Output the [X, Y] coordinate of the center of the cell containing the given text.  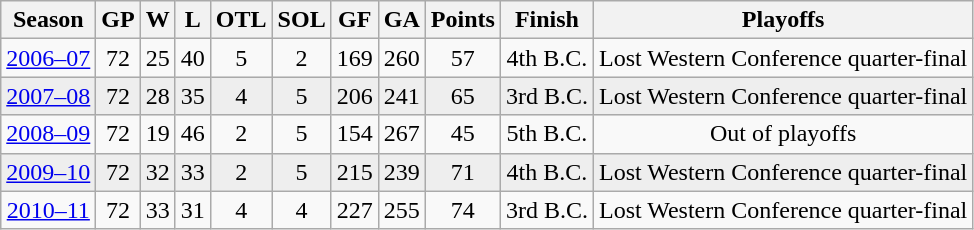
28 [158, 96]
71 [462, 172]
65 [462, 96]
46 [192, 134]
SOL [302, 20]
31 [192, 210]
L [192, 20]
260 [402, 58]
5th B.C. [546, 134]
169 [354, 58]
45 [462, 134]
2010–11 [48, 210]
2009–10 [48, 172]
154 [354, 134]
40 [192, 58]
2006–07 [48, 58]
W [158, 20]
Playoffs [782, 20]
215 [354, 172]
255 [402, 210]
74 [462, 210]
19 [158, 134]
GP [118, 20]
25 [158, 58]
2008–09 [48, 134]
Season [48, 20]
GF [354, 20]
239 [402, 172]
267 [402, 134]
227 [354, 210]
206 [354, 96]
57 [462, 58]
Points [462, 20]
Finish [546, 20]
OTL [241, 20]
35 [192, 96]
Out of playoffs [782, 134]
32 [158, 172]
241 [402, 96]
2007–08 [48, 96]
GA [402, 20]
